Scan for the cell matching the given text and deliver its [X, Y] coordinate at center. 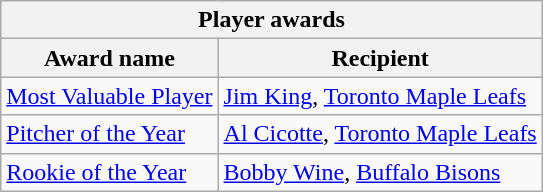
Recipient [380, 58]
Al Cicotte, Toronto Maple Leafs [380, 134]
Award name [110, 58]
Rookie of the Year [110, 172]
Player awards [272, 20]
Bobby Wine, Buffalo Bisons [380, 172]
Jim King, Toronto Maple Leafs [380, 96]
Most Valuable Player [110, 96]
Pitcher of the Year [110, 134]
